Scan for the cell matching the given text and deliver its [X, Y] coordinate at center. 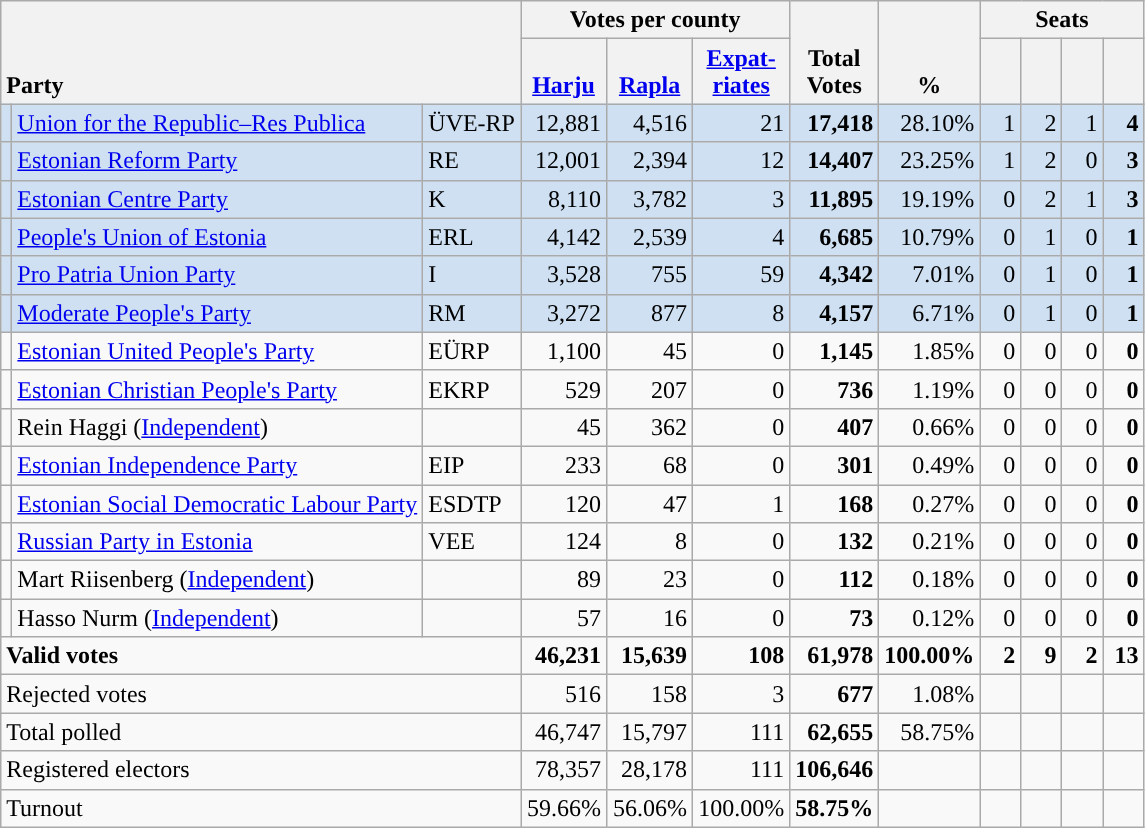
21 [742, 123]
89 [563, 580]
61,978 [834, 656]
2,539 [650, 237]
1.85% [930, 351]
Rapla [650, 72]
529 [563, 389]
168 [834, 503]
4,157 [834, 313]
Estonian Christian People's Party [218, 389]
78,357 [563, 770]
301 [834, 465]
1.19% [930, 389]
47 [650, 503]
106,646 [834, 770]
7.01% [930, 275]
3,272 [563, 313]
1.08% [930, 694]
59 [742, 275]
124 [563, 542]
9 [1042, 656]
11,895 [834, 199]
28,178 [650, 770]
207 [650, 389]
677 [834, 694]
158 [650, 694]
0.66% [930, 427]
Registered electors [261, 770]
Estonian Centre Party [218, 199]
12 [742, 161]
Moderate People's Party [218, 313]
EKRP [472, 389]
EÜRP [472, 351]
0.18% [930, 580]
14,407 [834, 161]
73 [834, 618]
I [472, 275]
Turnout [261, 808]
68 [650, 465]
Estonian Reform Party [218, 161]
0.12% [930, 618]
0.21% [930, 542]
Rein Haggi (Independent) [218, 427]
Hasso Nurm (Independent) [218, 618]
ESDTP [472, 503]
12,881 [563, 123]
13 [1124, 656]
407 [834, 427]
People's Union of Estonia [218, 237]
132 [834, 542]
EIP [472, 465]
Total polled [261, 732]
15,639 [650, 656]
Seats [1062, 20]
10.79% [930, 237]
16 [650, 618]
3,528 [563, 275]
112 [834, 580]
59.66% [563, 808]
108 [742, 656]
Valid votes [261, 656]
K [472, 199]
Estonian United People's Party [218, 351]
Harju [563, 72]
Estonian Social Democratic Labour Party [218, 503]
23 [650, 580]
ERL [472, 237]
0.49% [930, 465]
ÜVE-RP [472, 123]
8,110 [563, 199]
1,100 [563, 351]
RM [472, 313]
736 [834, 389]
Expat- riates [742, 72]
Total Votes [834, 52]
4,142 [563, 237]
% [930, 52]
57 [563, 618]
12,001 [563, 161]
2,394 [650, 161]
755 [650, 275]
3,782 [650, 199]
0.27% [930, 503]
28.10% [930, 123]
1,145 [834, 351]
6.71% [930, 313]
Rejected votes [261, 694]
4,342 [834, 275]
516 [563, 694]
VEE [472, 542]
4,516 [650, 123]
233 [563, 465]
46,231 [563, 656]
Estonian Independence Party [218, 465]
Russian Party in Estonia [218, 542]
15,797 [650, 732]
19.19% [930, 199]
Pro Patria Union Party [218, 275]
Union for the Republic–Res Publica [218, 123]
23.25% [930, 161]
120 [563, 503]
56.06% [650, 808]
Mart Riisenberg (Independent) [218, 580]
RE [472, 161]
877 [650, 313]
46,747 [563, 732]
62,655 [834, 732]
6,685 [834, 237]
362 [650, 427]
Votes per county [654, 20]
17,418 [834, 123]
Party [261, 52]
